Extract the [x, y] coordinate from the center of the cell holding the provided text.  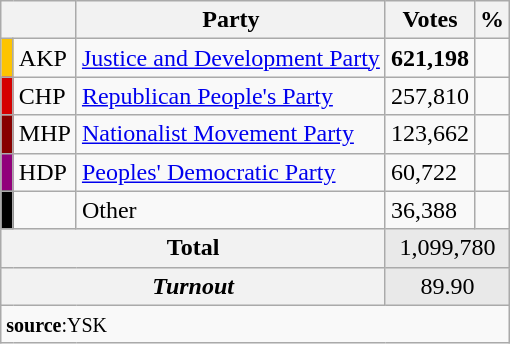
Party [230, 20]
1,099,780 [447, 248]
257,810 [430, 96]
89.90 [447, 286]
Justice and Development Party [230, 58]
Total [194, 248]
Nationalist Movement Party [230, 134]
source:YSK [256, 324]
36,388 [430, 210]
123,662 [430, 134]
Turnout [194, 286]
Votes [430, 20]
Republican People's Party [230, 96]
Peoples' Democratic Party [230, 172]
% [492, 20]
MHP [44, 134]
CHP [44, 96]
60,722 [430, 172]
HDP [44, 172]
Other [230, 210]
AKP [44, 58]
621,198 [430, 58]
